Pinpoint the cell where the given text exists, returning its (X, Y) midpoint coordinate. 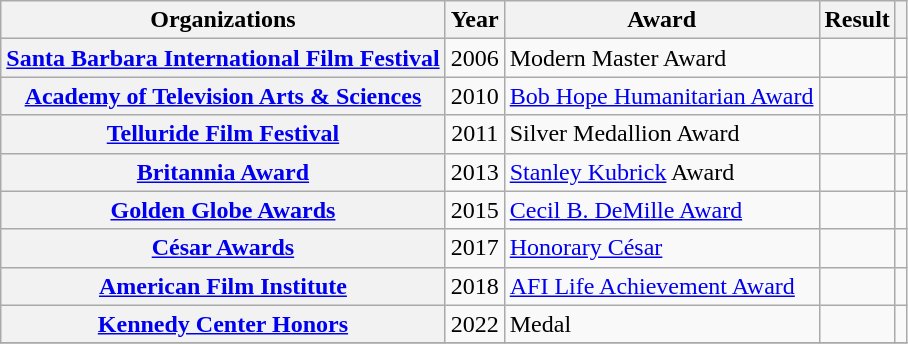
2011 (474, 134)
2022 (474, 324)
César Awards (223, 248)
Medal (662, 324)
2013 (474, 172)
Modern Master Award (662, 58)
Britannia Award (223, 172)
2010 (474, 96)
Academy of Television Arts & Sciences (223, 96)
Result (857, 20)
Golden Globe Awards (223, 210)
Honorary César (662, 248)
2018 (474, 286)
American Film Institute (223, 286)
Year (474, 20)
Stanley Kubrick Award (662, 172)
2015 (474, 210)
Organizations (223, 20)
AFI Life Achievement Award (662, 286)
Santa Barbara International Film Festival (223, 58)
Bob Hope Humanitarian Award (662, 96)
2006 (474, 58)
Kennedy Center Honors (223, 324)
Silver Medallion Award (662, 134)
Cecil B. DeMille Award (662, 210)
Telluride Film Festival (223, 134)
Award (662, 20)
2017 (474, 248)
